Search for the cell housing the specified text and yield its [X, Y] center coordinate. 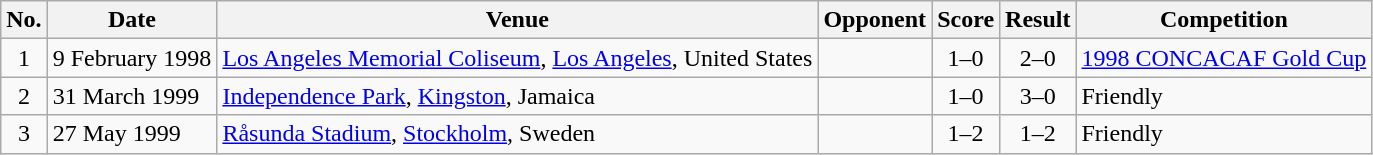
1998 CONCACAF Gold Cup [1224, 58]
3 [24, 134]
Competition [1224, 20]
3–0 [1038, 96]
Result [1038, 20]
2–0 [1038, 58]
2 [24, 96]
31 March 1999 [132, 96]
Los Angeles Memorial Coliseum, Los Angeles, United States [518, 58]
9 February 1998 [132, 58]
1 [24, 58]
Venue [518, 20]
Date [132, 20]
No. [24, 20]
Råsunda Stadium, Stockholm, Sweden [518, 134]
Score [966, 20]
27 May 1999 [132, 134]
Opponent [875, 20]
Independence Park, Kingston, Jamaica [518, 96]
